Capture the cell that displays the provided text and extract its [x, y] central coordinate. 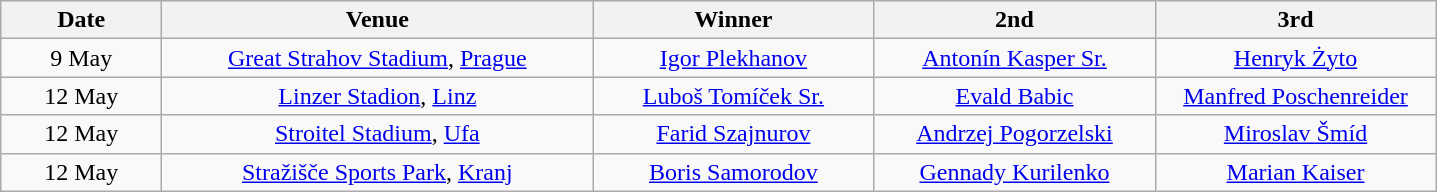
Farid Szajnurov [734, 134]
Great Strahov Stadium, Prague [378, 58]
Boris Samorodov [734, 172]
Gennady Kurilenko [1014, 172]
3rd [1296, 20]
2nd [1014, 20]
Andrzej Pogorzelski [1014, 134]
Henryk Żyto [1296, 58]
Stroitel Stadium, Ufa [378, 134]
Antonín Kasper Sr. [1014, 58]
Evald Babic [1014, 96]
Linzer Stadion, Linz [378, 96]
Miroslav Šmíd [1296, 134]
Venue [378, 20]
Luboš Tomíček Sr. [734, 96]
Date [82, 20]
Winner [734, 20]
Manfred Poschenreider [1296, 96]
Stražišče Sports Park, Kranj [378, 172]
Marian Kaiser [1296, 172]
Igor Plekhanov [734, 58]
9 May [82, 58]
